Scan for the cell matching the given text and deliver its (x, y) coordinate at center. 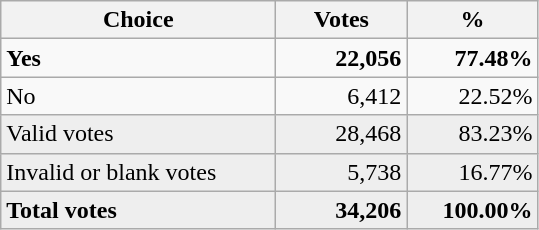
16.77% (472, 172)
Yes (138, 58)
No (138, 96)
Invalid or blank votes (138, 172)
5,738 (342, 172)
Choice (138, 20)
100.00% (472, 210)
77.48% (472, 58)
22,056 (342, 58)
Votes (342, 20)
% (472, 20)
34,206 (342, 210)
22.52% (472, 96)
Valid votes (138, 134)
83.23% (472, 134)
Total votes (138, 210)
28,468 (342, 134)
6,412 (342, 96)
